Capture the cell that displays the provided text and extract its [x, y] central coordinate. 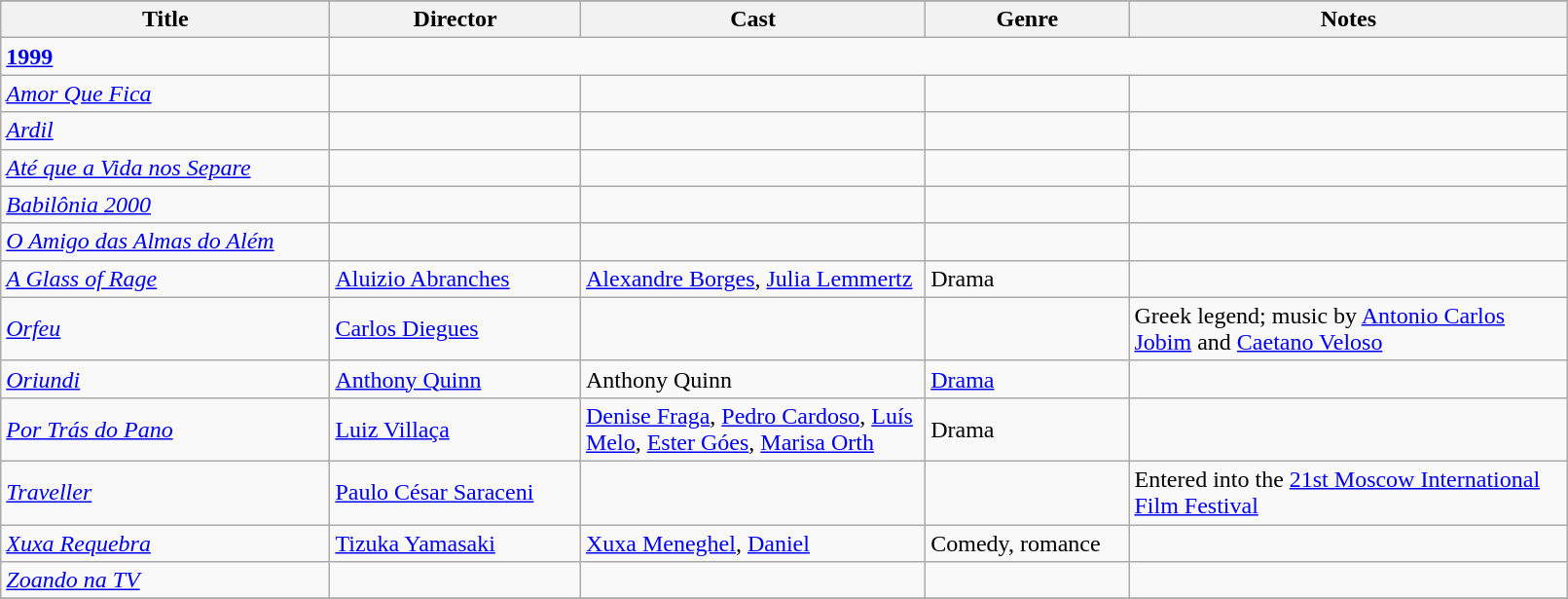
Zoando na TV [165, 580]
Luiz Villaça [456, 429]
Genre [1028, 19]
Xuxa Requebra [165, 543]
Por Trás do Pano [165, 429]
Director [456, 19]
Title [165, 19]
Até que a Vida nos Separe [165, 168]
Notes [1349, 19]
Tizuka Yamasaki [456, 543]
1999 [165, 56]
Traveller [165, 493]
Alexandre Borges, Julia Lemmertz [752, 279]
Orfeu [165, 329]
A Glass of Rage [165, 279]
Babilônia 2000 [165, 205]
Entered into the 21st Moscow International Film Festival [1349, 493]
O Amigo das Almas do Além [165, 242]
Cast [752, 19]
Amor Que Fica [165, 94]
Aluizio Abranches [456, 279]
Denise Fraga, Pedro Cardoso, Luís Melo, Ester Góes, Marisa Orth [752, 429]
Greek legend; music by Antonio Carlos Jobim and Caetano Veloso [1349, 329]
Ardil [165, 131]
Oriundi [165, 379]
Comedy, romance [1028, 543]
Paulo César Saraceni [456, 493]
Carlos Diegues [456, 329]
Xuxa Meneghel, Daniel [752, 543]
